Detect which cell encompasses the target text, then output its [x, y] center coordinate. 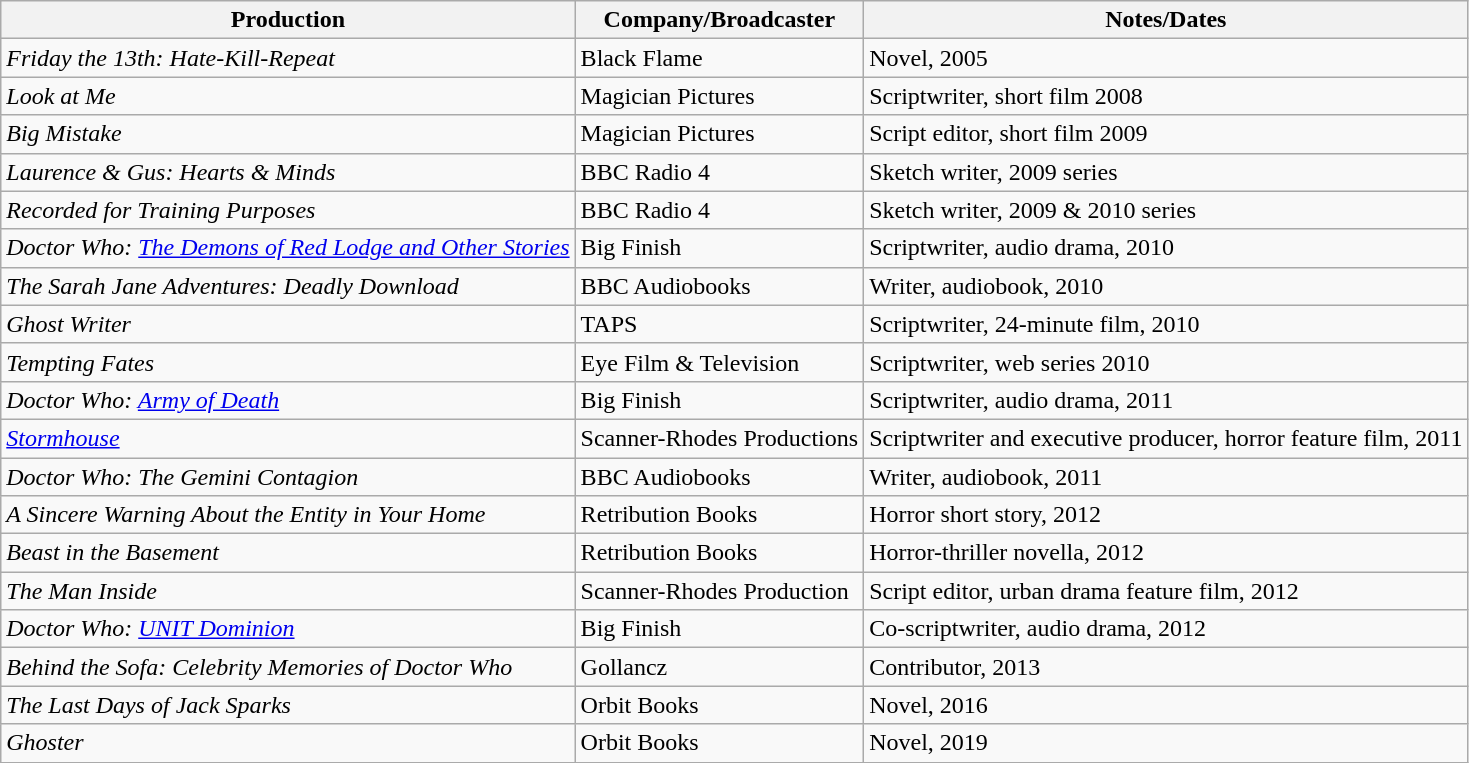
Novel, 2016 [1166, 705]
Doctor Who: The Gemini Contagion [288, 477]
Scriptwriter and executive producer, horror feature film, 2011 [1166, 438]
Tempting Fates [288, 362]
A Sincere Warning About the Entity in Your Home [288, 515]
The Last Days of Jack Sparks [288, 705]
Sketch writer, 2009 & 2010 series [1166, 210]
Doctor Who: Army of Death [288, 400]
The Sarah Jane Adventures: Deadly Download [288, 286]
Look at Me [288, 96]
Novel, 2005 [1166, 58]
Scriptwriter, audio drama, 2011 [1166, 400]
Horror-thriller novella, 2012 [1166, 553]
Ghoster [288, 743]
Big Mistake [288, 134]
Scriptwriter, 24-minute film, 2010 [1166, 324]
Doctor Who: The Demons of Red Lodge and Other Stories [288, 248]
Behind the Sofa: Celebrity Memories of Doctor Who [288, 667]
Stormhouse [288, 438]
Ghost Writer [288, 324]
Notes/Dates [1166, 20]
Company/Broadcaster [720, 20]
Scanner-Rhodes Productions [720, 438]
Scriptwriter, web series 2010 [1166, 362]
Black Flame [720, 58]
TAPS [720, 324]
Doctor Who: UNIT Dominion [288, 629]
Gollancz [720, 667]
Script editor, urban drama feature film, 2012 [1166, 591]
The Man Inside [288, 591]
Horror short story, 2012 [1166, 515]
Scriptwriter, short film 2008 [1166, 96]
Recorded for Training Purposes [288, 210]
Laurence & Gus: Hearts & Minds [288, 172]
Contributor, 2013 [1166, 667]
Friday the 13th: Hate-Kill-Repeat [288, 58]
Writer, audiobook, 2010 [1166, 286]
Production [288, 20]
Beast in the Basement [288, 553]
Script editor, short film 2009 [1166, 134]
Eye Film & Television [720, 362]
Novel, 2019 [1166, 743]
Writer, audiobook, 2011 [1166, 477]
Sketch writer, 2009 series [1166, 172]
Scriptwriter, audio drama, 2010 [1166, 248]
Co-scriptwriter, audio drama, 2012 [1166, 629]
Scanner-Rhodes Production [720, 591]
